Return [X, Y] of the center of cell containing provided text 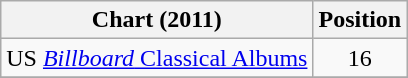
Chart (2011) [157, 20]
US Billboard Classical Albums [157, 58]
16 [360, 58]
Position [360, 20]
